Capture the cell that displays the provided text and extract its [X, Y] central coordinate. 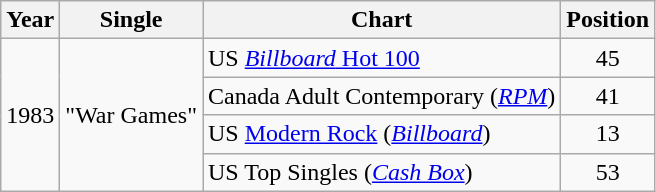
Canada Adult Contemporary (RPM) [381, 96]
1983 [30, 115]
US Modern Rock (Billboard) [381, 134]
45 [608, 58]
US Billboard Hot 100 [381, 58]
US Top Singles (Cash Box) [381, 172]
13 [608, 134]
Position [608, 20]
Year [30, 20]
Chart [381, 20]
53 [608, 172]
Single [132, 20]
41 [608, 96]
"War Games" [132, 115]
